Capture the cell that displays the provided text and extract its (x, y) central coordinate. 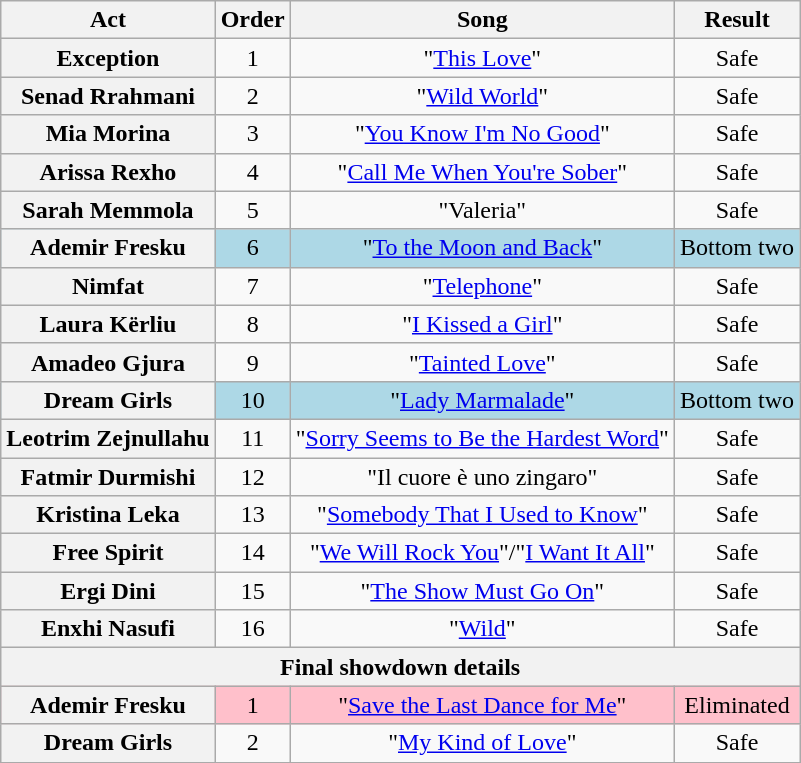
8 (252, 324)
Result (736, 20)
"The Show Must Go On" (482, 591)
Laura Kërliu (108, 324)
6 (252, 248)
Amadeo Gjura (108, 362)
Enxhi Nasufi (108, 629)
Act (108, 20)
"You Know I'm No Good" (482, 134)
11 (252, 438)
Eliminated (736, 705)
"Save the Last Dance for Me" (482, 705)
5 (252, 210)
7 (252, 286)
Nimfat (108, 286)
"Somebody That I Used to Know" (482, 515)
Order (252, 20)
4 (252, 172)
Sarah Memmola (108, 210)
Kristina Leka (108, 515)
"I Kissed a Girl" (482, 324)
Ergi Dini (108, 591)
"Valeria" (482, 210)
Arissa Rexho (108, 172)
14 (252, 553)
Exception (108, 58)
12 (252, 477)
9 (252, 362)
Leotrim Zejnullahu (108, 438)
Senad Rrahmani (108, 96)
"Call Me When You're Sober" (482, 172)
"Wild" (482, 629)
"Lady Marmalade" (482, 400)
"My Kind of Love" (482, 743)
3 (252, 134)
10 (252, 400)
Song (482, 20)
"Sorry Seems to Be the Hardest Word" (482, 438)
"Il cuore è uno zingaro" (482, 477)
"Wild World" (482, 96)
"Tainted Love" (482, 362)
13 (252, 515)
"Telephone" (482, 286)
Free Spirit (108, 553)
16 (252, 629)
Fatmir Durmishi (108, 477)
15 (252, 591)
"To the Moon and Back" (482, 248)
Mia Morina (108, 134)
"We Will Rock You"/"I Want It All" (482, 553)
Final showdown details (400, 667)
"This Love" (482, 58)
